Search for the cell housing the specified text and yield its (X, Y) center coordinate. 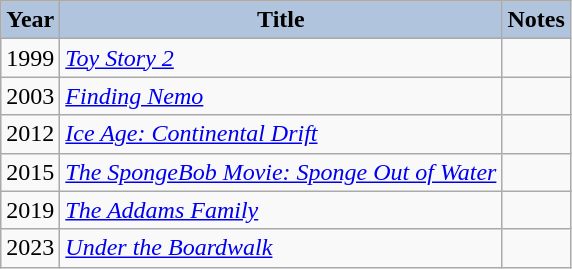
Title (281, 20)
The SpongeBob Movie: Sponge Out of Water (281, 172)
2019 (30, 210)
Year (30, 20)
2023 (30, 248)
2003 (30, 96)
Toy Story 2 (281, 58)
2015 (30, 172)
Notes (536, 20)
The Addams Family (281, 210)
Finding Nemo (281, 96)
Ice Age: Continental Drift (281, 134)
1999 (30, 58)
Under the Boardwalk (281, 248)
2012 (30, 134)
